Detect which cell encompasses the target text, then output its [x, y] center coordinate. 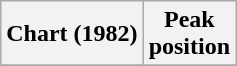
Chart (1982) [72, 34]
Peak position [189, 34]
